Output the [X, Y] coordinate of the center of the cell containing the given text.  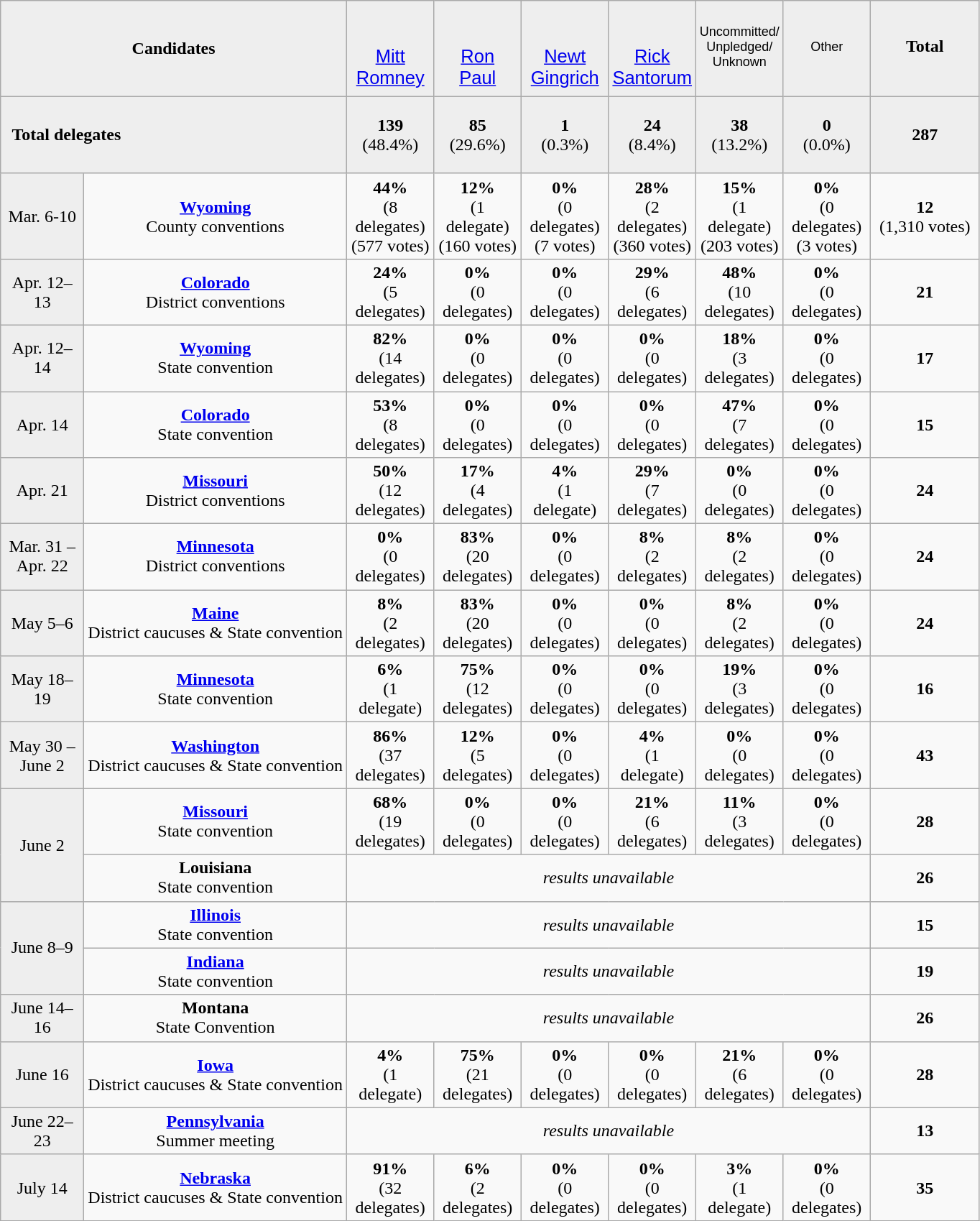
43 [925, 755]
Total delegates [174, 135]
Apr. 12–13 [42, 292]
16 [925, 689]
June 8–9 [42, 948]
IllinoisState convention [216, 924]
MinnesotaDistrict conventions [216, 557]
82%(14 delegates) [390, 358]
287 [925, 135]
MontanaState Convention [216, 1018]
MinnesotaState convention [216, 689]
17%(4 delegates) [478, 491]
IndianaState convention [216, 972]
18%(3 delegates) [739, 358]
WyomingCounty conventions [216, 216]
MittRomney [390, 49]
24%(5 delegates) [390, 292]
Apr. 12–14 [42, 358]
NewtGingrich [565, 49]
6%(2 delegates) [478, 1187]
June 16 [42, 1074]
3%(1 delegate) [739, 1187]
50%(12 delegates) [390, 491]
June 22–23 [42, 1131]
12(1,310 votes) [925, 216]
1(0.3%) [565, 135]
Uncommitted/Unpledged/Unknown [739, 49]
17 [925, 358]
48%(10 delegates) [739, 292]
WashingtonDistrict caucuses & State convention [216, 755]
May 30 – June 2 [42, 755]
ColoradoState convention [216, 424]
June 14–16 [42, 1018]
15%(1 delegate)(203 votes) [739, 216]
19%(3 delegates) [739, 689]
28%(2 delegates)(360 votes) [652, 216]
13 [925, 1131]
38(13.2%) [739, 135]
May 18–19 [42, 689]
29%(6 delegates) [652, 292]
19 [925, 972]
47%(7 delegates) [739, 424]
29%(7 delegates) [652, 491]
75%(12 delegates) [478, 689]
Other [827, 49]
0%(0 delegates)(7 votes) [565, 216]
NebraskaDistrict caucuses & State convention [216, 1187]
0%(0 delegates)(3 votes) [827, 216]
24(8.4%) [652, 135]
21 [925, 292]
ColoradoDistrict conventions [216, 292]
91%(32 delegates) [390, 1187]
68%(19 delegates) [390, 821]
Mar. 6-10 [42, 216]
PennsylvaniaSummer meeting [216, 1131]
May 5–6 [42, 623]
53%(8 delegates) [390, 424]
WyomingState convention [216, 358]
Candidates [174, 49]
Apr. 14 [42, 424]
MissouriDistrict conventions [216, 491]
75%(21 delegates) [478, 1074]
Apr. 21 [42, 491]
44%(8 delegates)(577 votes) [390, 216]
35 [925, 1187]
June 2 [42, 845]
139(48.4%) [390, 135]
LouisianaState convention [216, 878]
RickSantorum [652, 49]
MaineDistrict caucuses & State convention [216, 623]
86%(37 delegates) [390, 755]
12%(5 delegates) [478, 755]
0(0.0%) [827, 135]
RonPaul [478, 49]
July 14 [42, 1187]
85(29.6%) [478, 135]
IowaDistrict caucuses & State convention [216, 1074]
6%(1 delegate) [390, 689]
MissouriState convention [216, 821]
Total [925, 49]
11%(3 delegates) [739, 821]
12%(1 delegate)(160 votes) [478, 216]
Mar. 31 –Apr. 22 [42, 557]
